For the text-containing cell, return its midpoint in [x, y] coordinate format. 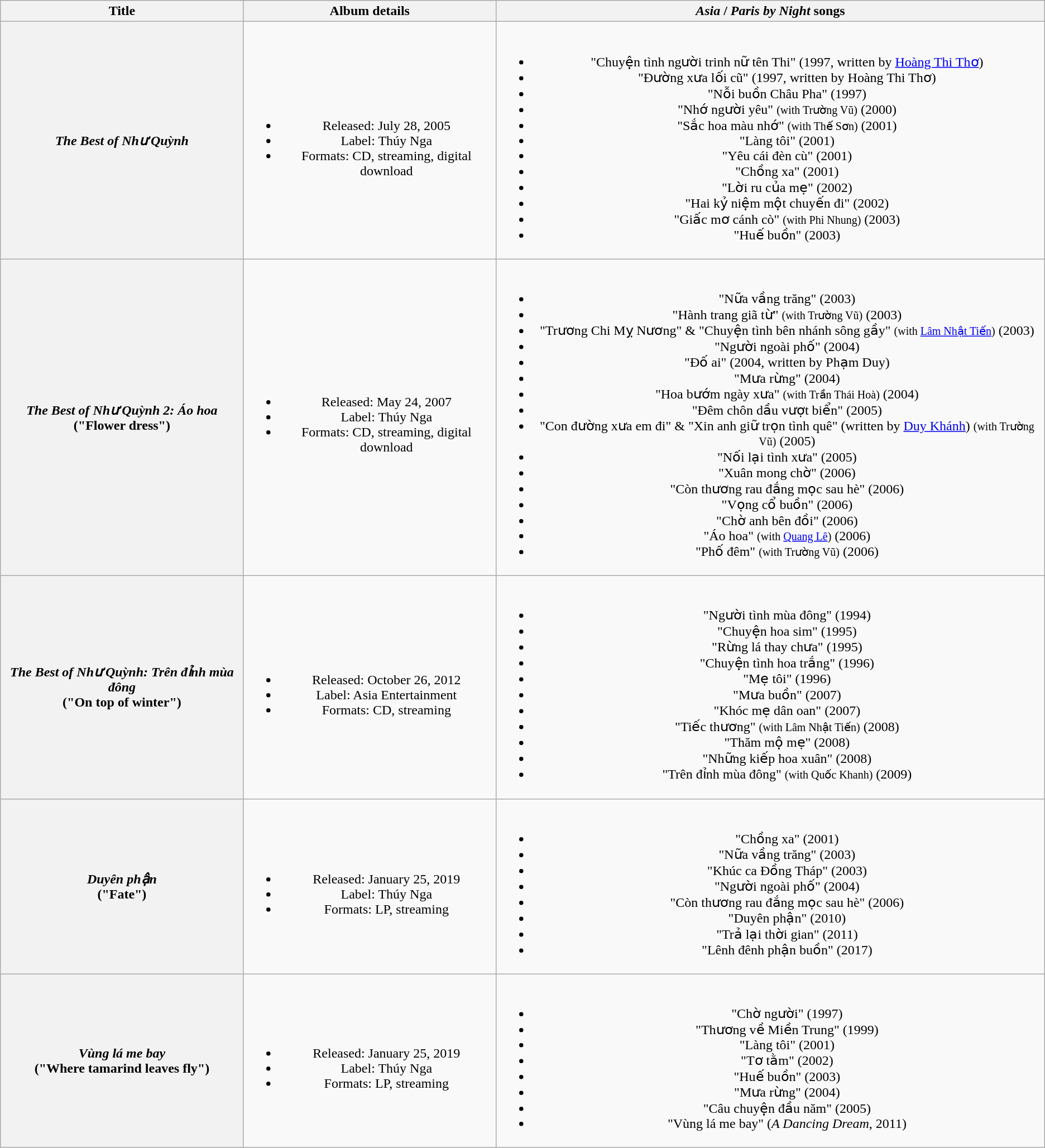
The Best of Như Quỳnh: Trên đỉnh mùa đông("On top of winter") [122, 687]
The Best of Như Quỳnh [122, 141]
Title [122, 11]
Released: October 26, 2012Label: Asia EntertainmentFormats: CD, streaming [370, 687]
Vùng lá me bay("Where tamarind leaves fly") [122, 1060]
Asia / Paris by Night songs [770, 11]
Duyên phận("Fate") [122, 886]
Album details [370, 11]
Released: July 28, 2005Label: Thúy NgaFormats: CD, streaming, digital download [370, 141]
Released: May 24, 2007Label: Thúy NgaFormats: CD, streaming, digital download [370, 417]
The Best of Như Quỳnh 2: Áo hoa("Flower dress") [122, 417]
